For the text-containing cell, return its midpoint in (X, Y) coordinate format. 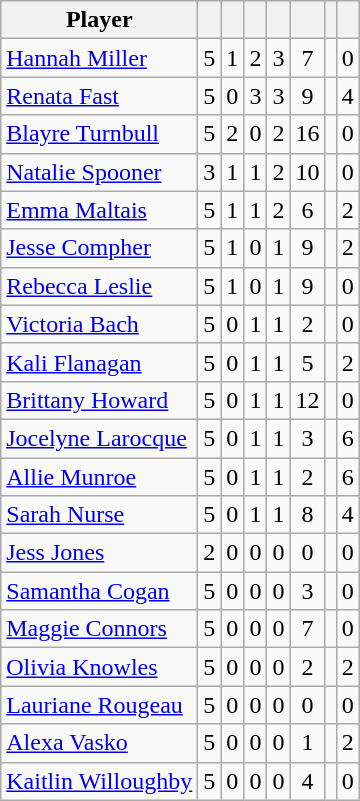
Rebecca Leslie (100, 286)
Emma Maltais (100, 210)
Kaitlin Willoughby (100, 781)
Olivia Knowles (100, 667)
12 (308, 400)
Victoria Bach (100, 324)
10 (308, 172)
Maggie Connors (100, 629)
16 (308, 134)
Player (100, 20)
Renata Fast (100, 96)
Lauriane Rougeau (100, 705)
Alexa Vasko (100, 743)
Jocelyne Larocque (100, 438)
Natalie Spooner (100, 172)
Samantha Cogan (100, 591)
Brittany Howard (100, 400)
Blayre Turnbull (100, 134)
Hannah Miller (100, 58)
Jesse Compher (100, 248)
8 (308, 515)
Jess Jones (100, 553)
Sarah Nurse (100, 515)
Allie Munroe (100, 477)
Kali Flanagan (100, 362)
